Locate the cell with the specified text and output its [X, Y] center coordinate. 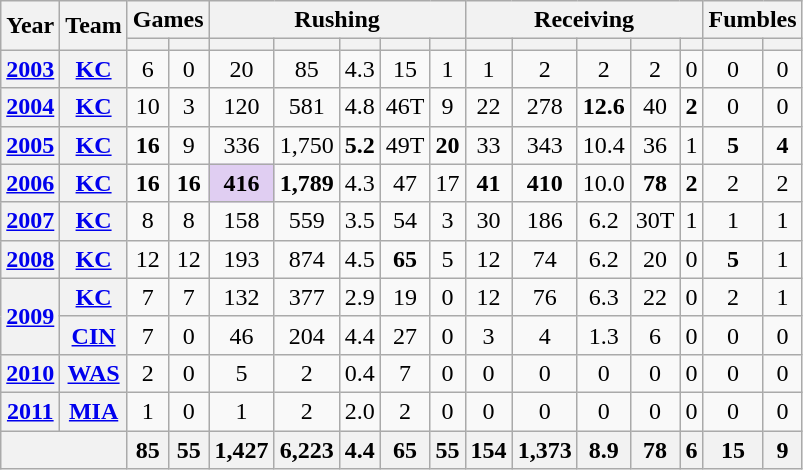
3.5 [360, 221]
2006 [30, 183]
6.3 [604, 297]
2003 [30, 69]
17 [448, 183]
36 [655, 145]
2011 [30, 411]
204 [306, 335]
Games [168, 20]
120 [242, 107]
6,223 [306, 449]
193 [242, 259]
1,750 [306, 145]
12.6 [604, 107]
416 [242, 183]
76 [544, 297]
2005 [30, 145]
2009 [30, 316]
Fumbles [752, 20]
8.9 [604, 449]
WAS [94, 373]
49T [405, 145]
Rushing [337, 20]
54 [405, 221]
2010 [30, 373]
2.9 [360, 297]
559 [306, 221]
158 [242, 221]
1,427 [242, 449]
10.0 [604, 183]
186 [544, 221]
336 [242, 145]
27 [405, 335]
CIN [94, 335]
874 [306, 259]
46T [405, 107]
132 [242, 297]
2008 [30, 259]
1,789 [306, 183]
Team [94, 26]
1,373 [544, 449]
30 [488, 221]
4.8 [360, 107]
41 [488, 183]
10.4 [604, 145]
2004 [30, 107]
2007 [30, 221]
154 [488, 449]
2.0 [360, 411]
5.2 [360, 145]
410 [544, 183]
46 [242, 335]
Year [30, 26]
0.4 [360, 373]
MIA [94, 411]
47 [405, 183]
30T [655, 221]
74 [544, 259]
4.5 [360, 259]
278 [544, 107]
Receiving [584, 20]
343 [544, 145]
377 [306, 297]
33 [488, 145]
10 [148, 107]
19 [405, 297]
581 [306, 107]
1.3 [604, 335]
40 [655, 107]
